Determine the [X, Y] coordinate at the center of the cell enclosing the given text.  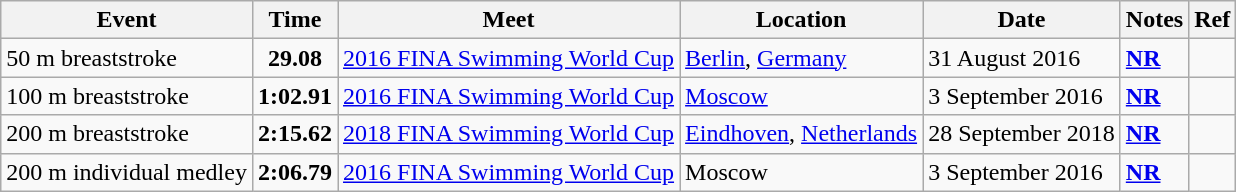
2:06.79 [294, 172]
1:02.91 [294, 96]
200 m individual medley [127, 172]
Event [127, 20]
2018 FINA Swimming World Cup [509, 134]
Date [1022, 20]
Meet [509, 20]
29.08 [294, 58]
28 September 2018 [1022, 134]
2:15.62 [294, 134]
50 m breaststroke [127, 58]
Eindhoven, Netherlands [802, 134]
Location [802, 20]
Notes [1154, 20]
Berlin, Germany [802, 58]
100 m breaststroke [127, 96]
200 m breaststroke [127, 134]
31 August 2016 [1022, 58]
Time [294, 20]
Ref [1212, 20]
